Determine the [X, Y] coordinate at the center of the cell enclosing the given text.  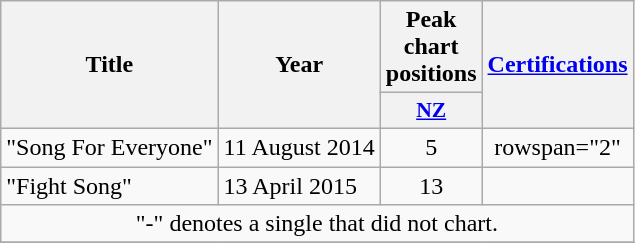
13 [431, 185]
5 [431, 147]
Peak chart positions [431, 47]
"Fight Song" [110, 185]
"-" denotes a single that did not chart. [317, 224]
Year [299, 65]
11 August 2014 [299, 147]
Title [110, 65]
rowspan="2" [558, 147]
NZ [431, 111]
13 April 2015 [299, 185]
"Song For Everyone" [110, 147]
Certifications [558, 65]
